From the cell containing the given text, extract its center point as [X, Y] coordinate. 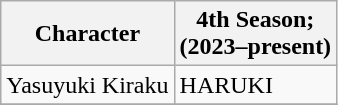
Yasuyuki Kiraku [88, 85]
HARUKI [256, 85]
4th Season;(2023–present) [256, 34]
Character [88, 34]
